Provide the [X, Y] coordinate of the cell's center where the given text is located.  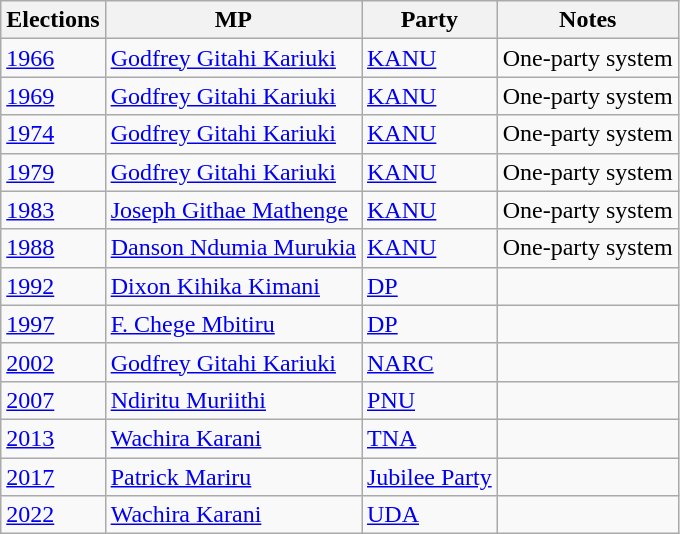
1988 [53, 248]
2017 [53, 477]
TNA [430, 438]
Joseph Githae Mathenge [233, 210]
Dixon Kihika Kimani [233, 286]
NARC [430, 362]
Notes [588, 20]
Ndiritu Muriithi [233, 400]
F. Chege Mbitiru [233, 324]
1969 [53, 96]
Elections [53, 20]
1992 [53, 286]
2022 [53, 515]
Party [430, 20]
1979 [53, 172]
MP [233, 20]
1966 [53, 58]
2013 [53, 438]
PNU [430, 400]
Danson Ndumia Murukia [233, 248]
2007 [53, 400]
Patrick Mariru [233, 477]
2002 [53, 362]
1974 [53, 134]
1983 [53, 210]
Jubilee Party [430, 477]
1997 [53, 324]
UDA [430, 515]
